Locate the cell with the specified text and output its [x, y] center coordinate. 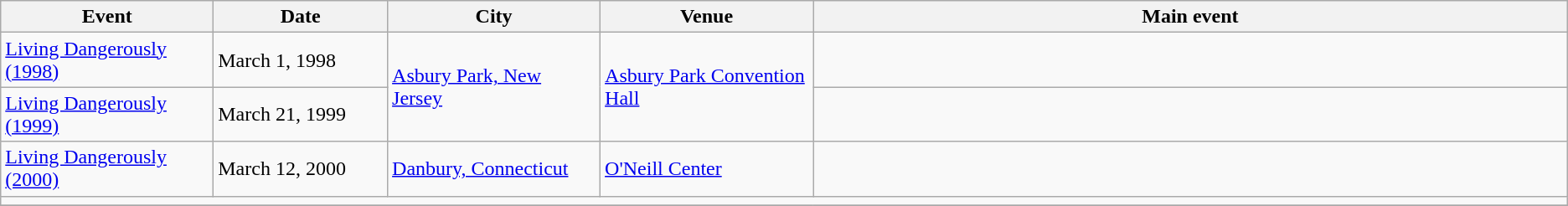
Event [107, 17]
Venue [707, 17]
Main event [1191, 17]
City [494, 17]
Asbury Park Convention Hall [707, 87]
Living Dangerously (1998) [107, 60]
March 21, 1999 [301, 114]
Living Dangerously (2000) [107, 169]
Danbury, Connecticut [494, 169]
March 1, 1998 [301, 60]
March 12, 2000 [301, 169]
O'Neill Center [707, 169]
Living Dangerously (1999) [107, 114]
Asbury Park, New Jersey [494, 87]
Date [301, 17]
